Return the (x, y) coordinate for the center point of the cell that contains the specified text.  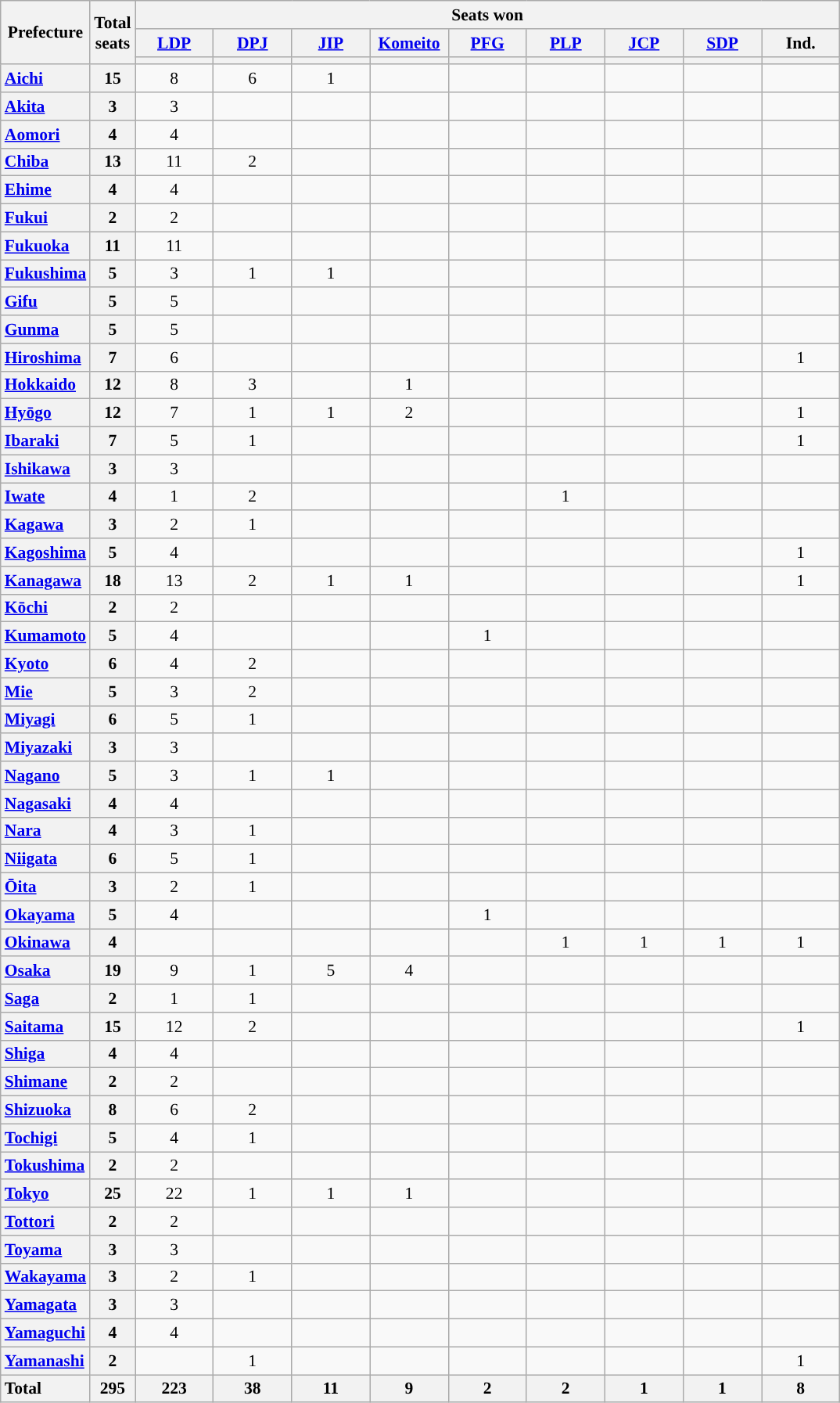
Ishikawa (45, 469)
19 (113, 971)
Yamanashi (45, 1361)
Gunma (45, 329)
Seats won (488, 15)
Total (45, 1389)
Gifu (45, 302)
Ōita (45, 887)
Nagasaki (45, 804)
JIP (331, 43)
Tokushima (45, 1166)
Fukuoka (45, 246)
Ehime (45, 190)
Aomori (45, 135)
Kagawa (45, 525)
PLP (565, 43)
Kyoto (45, 664)
Kōchi (45, 608)
Nara (45, 831)
Tochigi (45, 1138)
Hiroshima (45, 358)
Tokyo (45, 1194)
Osaka (45, 971)
Tottori (45, 1221)
Kumamoto (45, 636)
Okayama (45, 915)
Komeito (409, 43)
Iwate (45, 497)
38 (253, 1389)
LDP (174, 43)
295 (113, 1389)
Saitama (45, 1027)
Aichi (45, 79)
Kagoshima (45, 552)
Wakayama (45, 1277)
Toyama (45, 1250)
223 (174, 1389)
Shiga (45, 1054)
Hyōgo (45, 413)
Miyazaki (45, 748)
18 (113, 581)
Prefecture (45, 33)
Miyagi (45, 720)
SDP (722, 43)
Kanagawa (45, 581)
Ind. (801, 43)
PFG (487, 43)
Yamagata (45, 1305)
Yamaguchi (45, 1333)
Shizuoka (45, 1110)
Fukushima (45, 274)
25 (113, 1194)
DPJ (253, 43)
Mie (45, 692)
Niigata (45, 859)
Hokkaido (45, 385)
Shimane (45, 1082)
Akita (45, 106)
Fukui (45, 218)
22 (174, 1194)
Nagano (45, 775)
Chiba (45, 162)
Totalseats (113, 33)
Ibaraki (45, 441)
JCP (644, 43)
Saga (45, 998)
Okinawa (45, 943)
